Extract the [x, y] coordinate from the center of the cell holding the provided text.  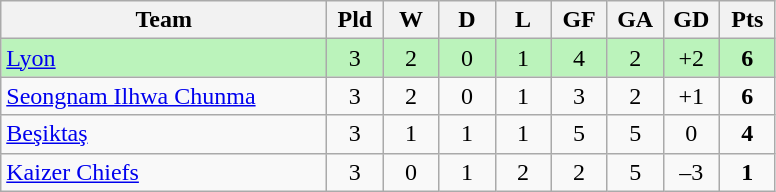
GA [635, 20]
Lyon [164, 58]
Beşiktaş [164, 134]
GD [691, 20]
Kaizer Chiefs [164, 172]
Seongnam Ilhwa Chunma [164, 96]
D [467, 20]
+2 [691, 58]
+1 [691, 96]
Pld [355, 20]
W [411, 20]
–3 [691, 172]
Team [164, 20]
L [523, 20]
Pts [747, 20]
GF [579, 20]
